Scan for the cell matching the given text and deliver its (X, Y) coordinate at center. 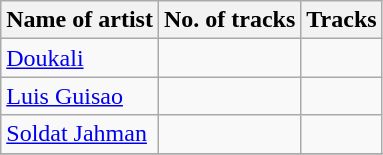
Soldat Jahman (80, 134)
No. of tracks (229, 20)
Luis Guisao (80, 96)
Tracks (342, 20)
Doukali (80, 58)
Name of artist (80, 20)
